Extract the [X, Y] coordinate from the center of the cell holding the provided text.  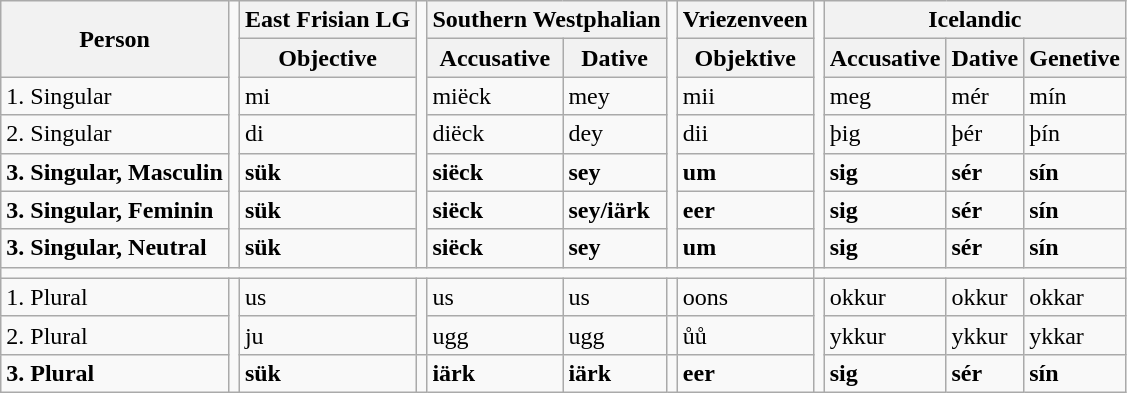
Icelandic [974, 20]
mér [985, 96]
dii [745, 134]
okkar [1075, 297]
Objektive [745, 58]
di [327, 134]
oons [745, 297]
1. Plural [115, 297]
3. Plural [115, 373]
mii [745, 96]
1. Singular [115, 96]
2. Singular [115, 134]
ůů [745, 335]
3. Singular, Neutral [115, 248]
mi [327, 96]
mey [614, 96]
Objective [327, 58]
meg [885, 96]
þér [985, 134]
Vriezenveen [745, 20]
miëck [495, 96]
dey [614, 134]
þig [885, 134]
mín [1075, 96]
East Frisian LG [327, 20]
Genetive [1075, 58]
2. Plural [115, 335]
diëck [495, 134]
ju [327, 335]
þín [1075, 134]
Person [115, 39]
ykkar [1075, 335]
3. Singular, Feminin [115, 210]
Southern Westphalian [546, 20]
3. Singular, Masculin [115, 172]
sey/iärk [614, 210]
